Return (x, y) of the center of cell containing provided text 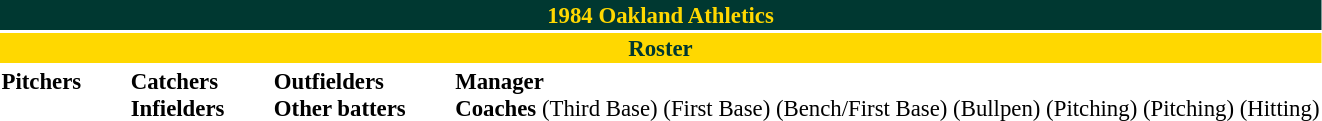
Roster (660, 48)
1984 Oakland Athletics (660, 15)
